Determine the [X, Y] coordinate at the center of the cell enclosing the given text.  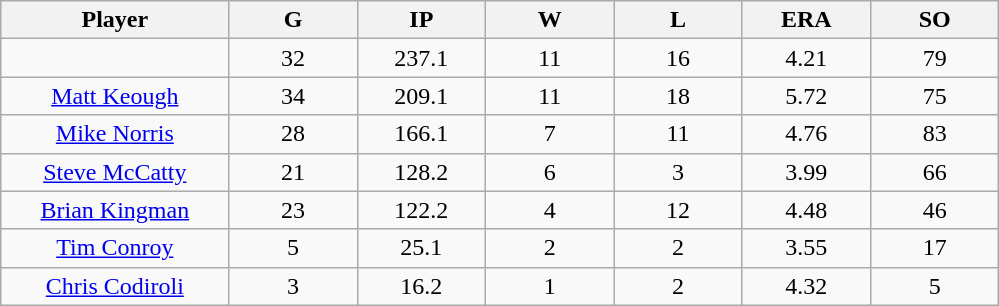
17 [934, 248]
75 [934, 96]
4.76 [806, 134]
W [550, 20]
25.1 [421, 248]
L [678, 20]
12 [678, 210]
SO [934, 20]
G [293, 20]
166.1 [421, 134]
23 [293, 210]
46 [934, 210]
Player [115, 20]
Steve McCatty [115, 172]
Chris Codiroli [115, 286]
ERA [806, 20]
IP [421, 20]
128.2 [421, 172]
79 [934, 58]
83 [934, 134]
6 [550, 172]
66 [934, 172]
5.72 [806, 96]
122.2 [421, 210]
Matt Keough [115, 96]
21 [293, 172]
3.99 [806, 172]
3.55 [806, 248]
237.1 [421, 58]
28 [293, 134]
32 [293, 58]
4.32 [806, 286]
18 [678, 96]
16.2 [421, 286]
4 [550, 210]
7 [550, 134]
16 [678, 58]
1 [550, 286]
4.48 [806, 210]
209.1 [421, 96]
34 [293, 96]
Tim Conroy [115, 248]
Mike Norris [115, 134]
4.21 [806, 58]
Brian Kingman [115, 210]
